Return the (x, y) coordinate for the center point of the cell that contains the specified text.  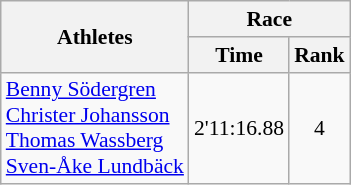
4 (320, 128)
Benny SödergrenChrister JohanssonThomas WassbergSven-Åke Lundbäck (95, 128)
Race (270, 19)
Athletes (95, 36)
Time (239, 55)
Rank (320, 55)
2'11:16.88 (239, 128)
